Determine the (x, y) coordinate at the center of the cell enclosing the given text.  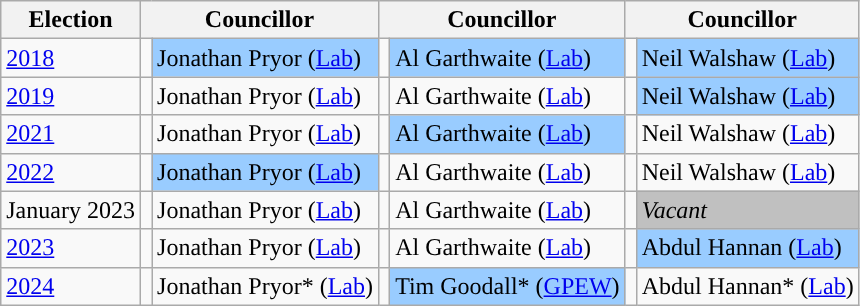
Tim Goodall* (GPEW) (508, 286)
2018 (71, 58)
2021 (71, 134)
Vacant (748, 210)
Abdul Hannan (Lab) (748, 248)
2023 (71, 248)
2024 (71, 286)
2022 (71, 172)
Jonathan Pryor* (Lab) (266, 286)
Abdul Hannan* (Lab) (748, 286)
2019 (71, 96)
January 2023 (71, 210)
Election (71, 20)
